Capture the cell that displays the provided text and extract its [X, Y] central coordinate. 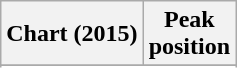
Chart (2015) [72, 34]
Peakposition [189, 34]
